Scan for the cell matching the given text and deliver its [X, Y] coordinate at center. 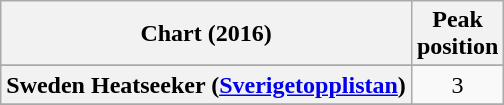
3 [457, 85]
Sweden Heatseeker (Sverigetopplistan) [206, 85]
Peakposition [457, 34]
Chart (2016) [206, 34]
